Detect which cell encompasses the target text, then output its (X, Y) center coordinate. 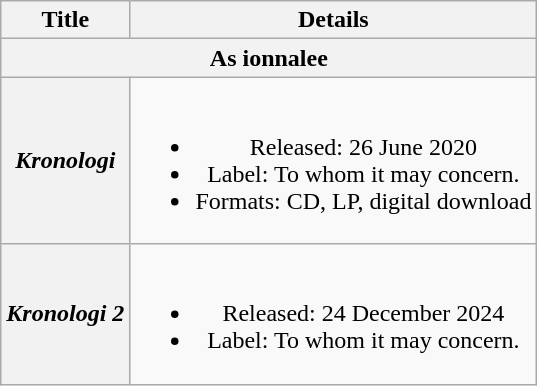
Released: 24 December 2024Label: To whom it may concern. (334, 314)
Released: 26 June 2020Label: To whom it may concern.Formats: CD, LP, digital download (334, 160)
Details (334, 20)
Title (66, 20)
As ionnalee (269, 58)
Kronologi (66, 160)
Kronologi 2 (66, 314)
